For the text-containing cell, return its midpoint in (x, y) coordinate format. 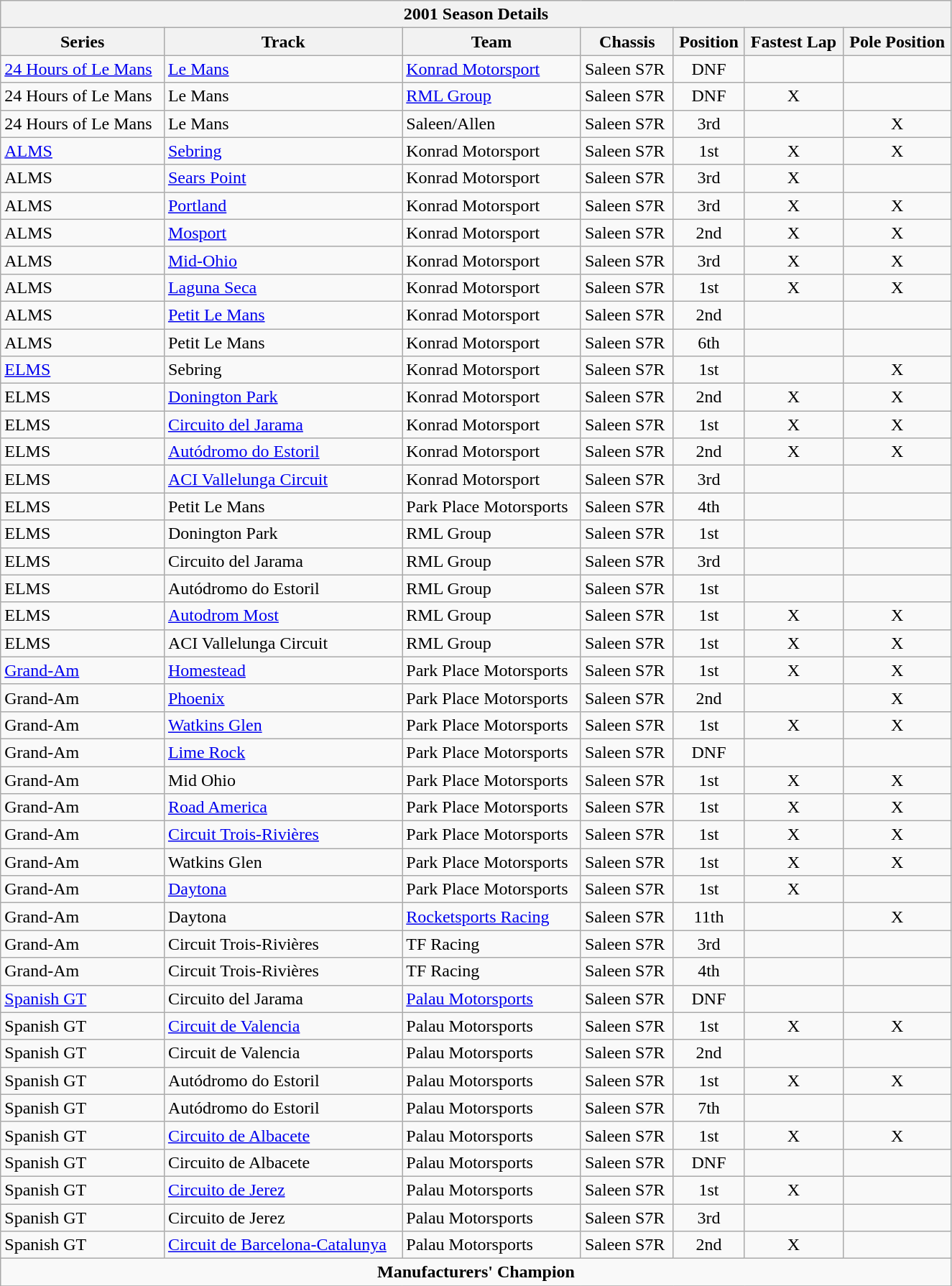
Series (83, 42)
Position (708, 42)
Mosport (283, 233)
6th (708, 343)
Saleen/Allen (491, 124)
7th (708, 1108)
11th (708, 917)
Homestead (283, 670)
Road America (283, 808)
Fastest Lap (793, 42)
Rocketsports Racing (491, 917)
Mid-Ohio (283, 260)
Manufacturers' Champion (476, 1272)
Chassis (627, 42)
Pole Position (897, 42)
Team (491, 42)
Lime Rock (283, 752)
Phoenix (283, 698)
Portland (283, 205)
Circuit de Barcelona-Catalunya (283, 1245)
2001 Season Details (476, 14)
Mid Ohio (283, 780)
Sears Point (283, 178)
Autodrom Most (283, 616)
Track (283, 42)
Laguna Seca (283, 287)
